Output the (x, y) coordinate of the center of the cell containing the given text.  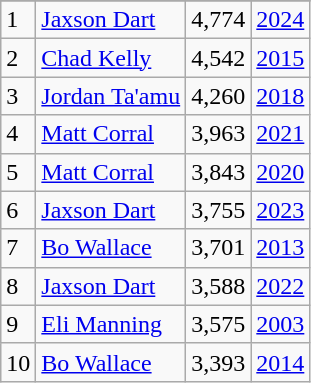
Chad Kelly (111, 58)
4 (18, 134)
Jordan Ta'amu (111, 96)
3,843 (218, 172)
5 (18, 172)
2022 (280, 286)
2003 (280, 324)
2 (18, 58)
3,393 (218, 362)
8 (18, 286)
7 (18, 248)
4,542 (218, 58)
2024 (280, 20)
1 (18, 20)
3,963 (218, 134)
2018 (280, 96)
3,575 (218, 324)
9 (18, 324)
3,755 (218, 210)
Eli Manning (111, 324)
2015 (280, 58)
2014 (280, 362)
4,260 (218, 96)
2023 (280, 210)
3,701 (218, 248)
2020 (280, 172)
3,588 (218, 286)
4,774 (218, 20)
2021 (280, 134)
2013 (280, 248)
6 (18, 210)
3 (18, 96)
10 (18, 362)
